Scan for the cell matching the given text and deliver its (X, Y) coordinate at center. 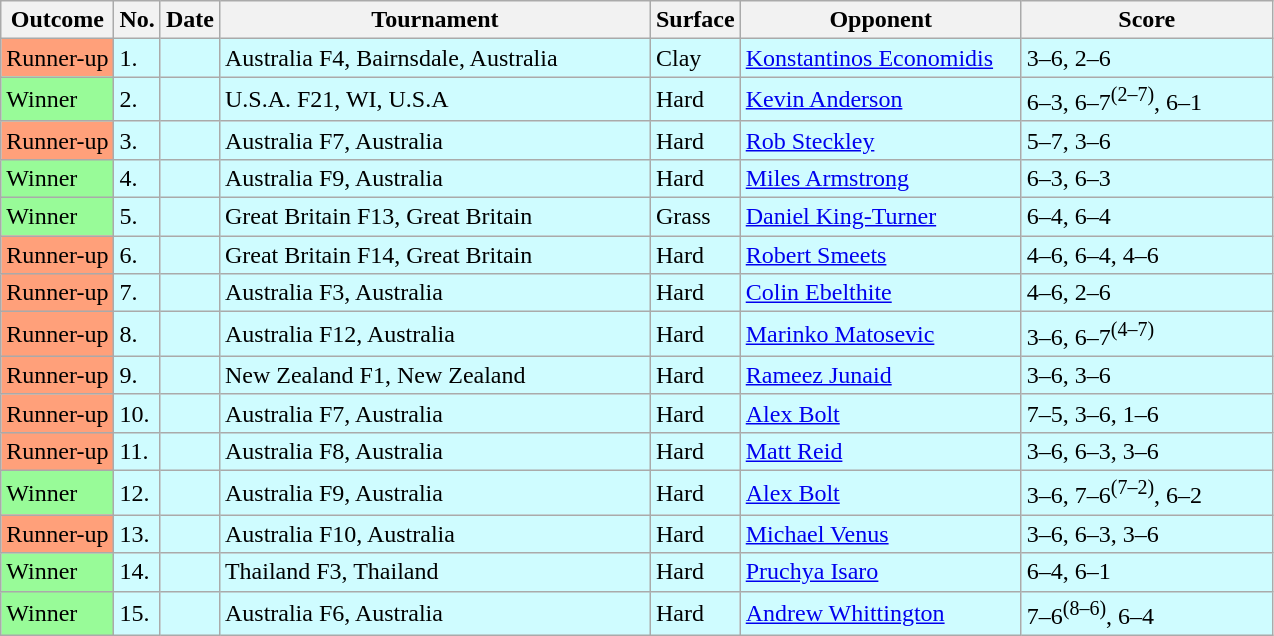
9. (137, 375)
6–3, 6–7(2–7), 6–1 (1146, 100)
5–7, 3–6 (1146, 140)
Great Britain F13, Great Britain (434, 217)
Konstantinos Economidis (880, 58)
Michael Venus (880, 534)
3–6, 7–6(7–2), 6–2 (1146, 492)
Rob Steckley (880, 140)
Pruchya Isaro (880, 572)
Australia F4, Bairnsdale, Australia (434, 58)
Grass (695, 217)
2. (137, 100)
Colin Ebelthite (880, 293)
6–3, 6–3 (1146, 178)
14. (137, 572)
Australia F8, Australia (434, 451)
6–4, 6–1 (1146, 572)
4–6, 6–4, 4–6 (1146, 255)
15. (137, 614)
Date (190, 20)
Daniel King-Turner (880, 217)
Australia F10, Australia (434, 534)
13. (137, 534)
Robert Smeets (880, 255)
3–6, 2–6 (1146, 58)
11. (137, 451)
3–6, 6–7(4–7) (1146, 334)
Tournament (434, 20)
12. (137, 492)
U.S.A. F21, WI, U.S.A (434, 100)
Outcome (58, 20)
4–6, 2–6 (1146, 293)
5. (137, 217)
Australia F3, Australia (434, 293)
Matt Reid (880, 451)
8. (137, 334)
Miles Armstrong (880, 178)
10. (137, 413)
1. (137, 58)
4. (137, 178)
Kevin Anderson (880, 100)
Andrew Whittington (880, 614)
7. (137, 293)
No. (137, 20)
Opponent (880, 20)
3. (137, 140)
Clay (695, 58)
Great Britain F14, Great Britain (434, 255)
6. (137, 255)
Rameez Junaid (880, 375)
Score (1146, 20)
Australia F12, Australia (434, 334)
7–5, 3–6, 1–6 (1146, 413)
Thailand F3, Thailand (434, 572)
7–6(8–6), 6–4 (1146, 614)
Surface (695, 20)
New Zealand F1, New Zealand (434, 375)
Australia F6, Australia (434, 614)
6–4, 6–4 (1146, 217)
Marinko Matosevic (880, 334)
3–6, 3–6 (1146, 375)
